Return (x, y) of the center of cell containing provided text 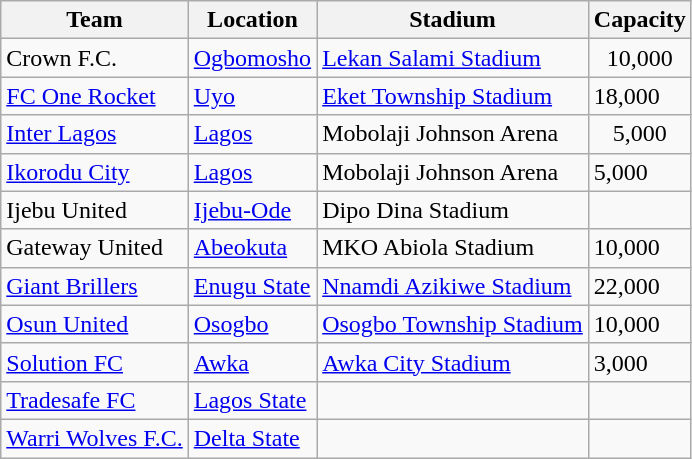
Tradesafe FC (95, 400)
Location (252, 20)
Ogbomosho (252, 58)
Osun United (95, 324)
MKO Abiola Stadium (453, 248)
Warri Wolves F.C. (95, 438)
Dipo Dina Stadium (453, 210)
Capacity (640, 20)
Ijebu-Ode (252, 210)
Inter Lagos (95, 134)
Ikorodu City (95, 172)
Stadium (453, 20)
Enugu State (252, 286)
Osogbo (252, 324)
Crown F.C. (95, 58)
Awka City Stadium (453, 362)
Uyo (252, 96)
Osogbo Township Stadium (453, 324)
Lagos State (252, 400)
18,000 (640, 96)
Gateway United (95, 248)
Solution FC (95, 362)
22,000 (640, 286)
Giant Brillers (95, 286)
Lekan Salami Stadium (453, 58)
FC One Rocket (95, 96)
Eket Township Stadium (453, 96)
Abeokuta (252, 248)
Awka (252, 362)
Delta State (252, 438)
3,000 (640, 362)
Ijebu United (95, 210)
Nnamdi Azikiwe Stadium (453, 286)
Team (95, 20)
